Detect which cell encompasses the target text, then output its [x, y] center coordinate. 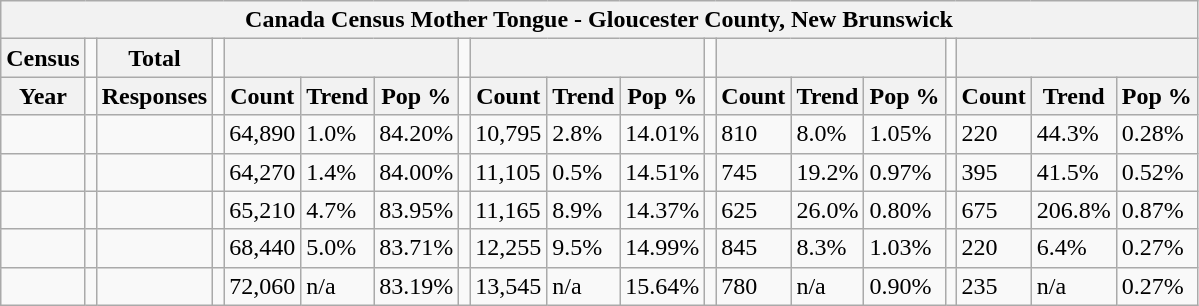
12,255 [508, 248]
0.28% [1156, 134]
65,210 [262, 210]
4.7% [338, 210]
6.4% [1074, 248]
780 [754, 286]
0.90% [904, 286]
10,795 [508, 134]
625 [754, 210]
0.80% [904, 210]
84.00% [416, 172]
64,890 [262, 134]
26.0% [828, 210]
845 [754, 248]
8.9% [584, 210]
1.0% [338, 134]
41.5% [1074, 172]
5.0% [338, 248]
14.99% [662, 248]
0.5% [584, 172]
8.3% [828, 248]
44.3% [1074, 134]
206.8% [1074, 210]
83.19% [416, 286]
745 [754, 172]
1.03% [904, 248]
11,105 [508, 172]
Year [43, 96]
0.97% [904, 172]
13,545 [508, 286]
675 [994, 210]
83.71% [416, 248]
8.0% [828, 134]
9.5% [584, 248]
14.51% [662, 172]
11,165 [508, 210]
Responses [154, 96]
84.20% [416, 134]
395 [994, 172]
1.05% [904, 134]
810 [754, 134]
15.64% [662, 286]
64,270 [262, 172]
68,440 [262, 248]
0.52% [1156, 172]
83.95% [416, 210]
14.01% [662, 134]
2.8% [584, 134]
235 [994, 286]
Canada Census Mother Tongue - Gloucester County, New Brunswick [600, 20]
72,060 [262, 286]
1.4% [338, 172]
Total [154, 58]
Census [43, 58]
14.37% [662, 210]
19.2% [828, 172]
0.87% [1156, 210]
